From the cell containing the given text, extract its center point as (X, Y) coordinate. 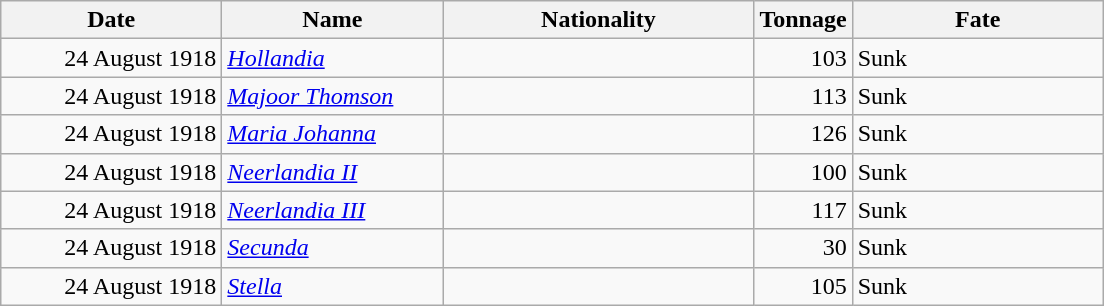
Neerlandia II (332, 172)
Maria Johanna (332, 134)
126 (803, 134)
103 (803, 58)
Stella (332, 286)
113 (803, 96)
100 (803, 172)
Majoor Thomson (332, 96)
Date (112, 20)
Neerlandia III (332, 210)
Nationality (598, 20)
Name (332, 20)
Fate (978, 20)
Secunda (332, 248)
30 (803, 248)
Tonnage (803, 20)
Hollandia (332, 58)
105 (803, 286)
117 (803, 210)
